Return the [X, Y] coordinate for the center point of the cell that contains the specified text.  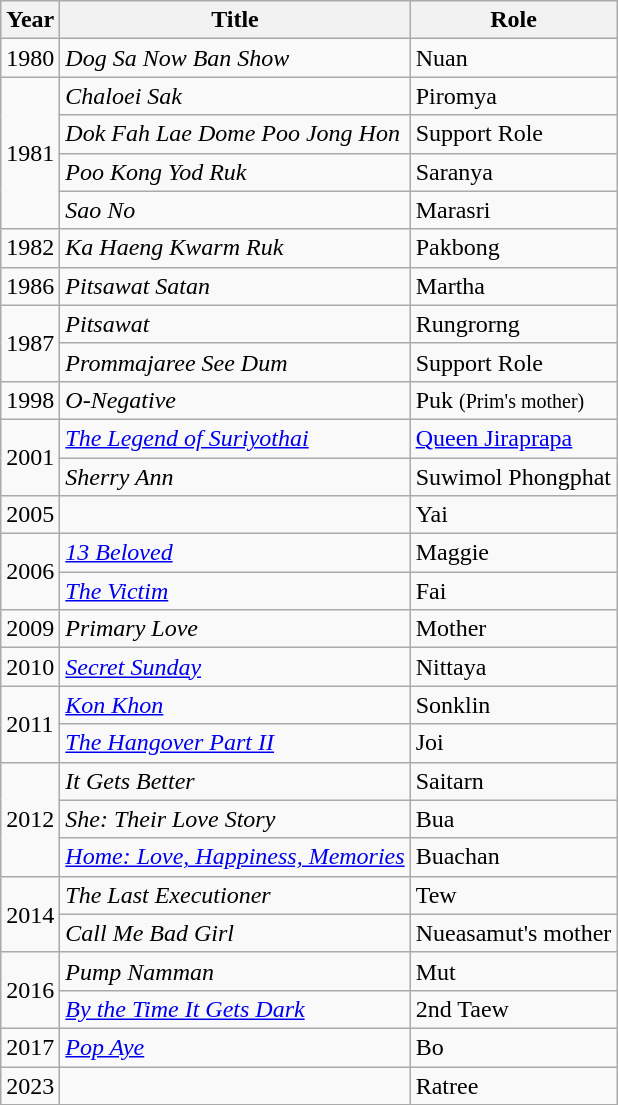
Call Me Bad Girl [235, 933]
The Victim [235, 591]
Title [235, 20]
Yai [514, 515]
2017 [30, 1047]
Queen Jiraprapa [514, 438]
Role [514, 20]
2005 [30, 515]
Nueasamut's mother [514, 933]
Maggie [514, 553]
2023 [30, 1085]
Home: Love, Happiness, Memories [235, 857]
Dog Sa Now Ban Show [235, 58]
Secret Sunday [235, 667]
Puk (Prim's mother) [514, 400]
Suwimol Phongphat [514, 477]
Fai [514, 591]
Prommajaree See Dum [235, 362]
2012 [30, 819]
Chaloei Sak [235, 96]
Mother [514, 629]
Pitsawat [235, 324]
The Hangover Part II [235, 743]
O-Negative [235, 400]
Bo [514, 1047]
The Legend of Suriyothai [235, 438]
1981 [30, 153]
1986 [30, 286]
2001 [30, 457]
Year [30, 20]
Kon Khon [235, 705]
Pop Aye [235, 1047]
Marasri [514, 210]
Piromya [514, 96]
1980 [30, 58]
2009 [30, 629]
2016 [30, 990]
Poo Kong Yod Ruk [235, 172]
2010 [30, 667]
Sonklin [514, 705]
2nd Taew [514, 1009]
Joi [514, 743]
She: Their Love Story [235, 819]
Ratree [514, 1085]
1987 [30, 343]
Primary Love [235, 629]
Sao No [235, 210]
2014 [30, 914]
The Last Executioner [235, 895]
It Gets Better [235, 781]
Mut [514, 971]
1998 [30, 400]
Dok Fah Lae Dome Poo Jong Hon [235, 134]
13 Beloved [235, 553]
Sherry Ann [235, 477]
Buachan [514, 857]
Nuan [514, 58]
Martha [514, 286]
Saitarn [514, 781]
Bua [514, 819]
Pitsawat Satan [235, 286]
Pakbong [514, 248]
Saranya [514, 172]
Tew [514, 895]
2011 [30, 724]
Nittaya [514, 667]
2006 [30, 572]
Rungrorng [514, 324]
Pump Namman [235, 971]
Ka Haeng Kwarm Ruk [235, 248]
1982 [30, 248]
By the Time It Gets Dark [235, 1009]
